Extract the [x, y] coordinate from the center of the cell holding the provided text.  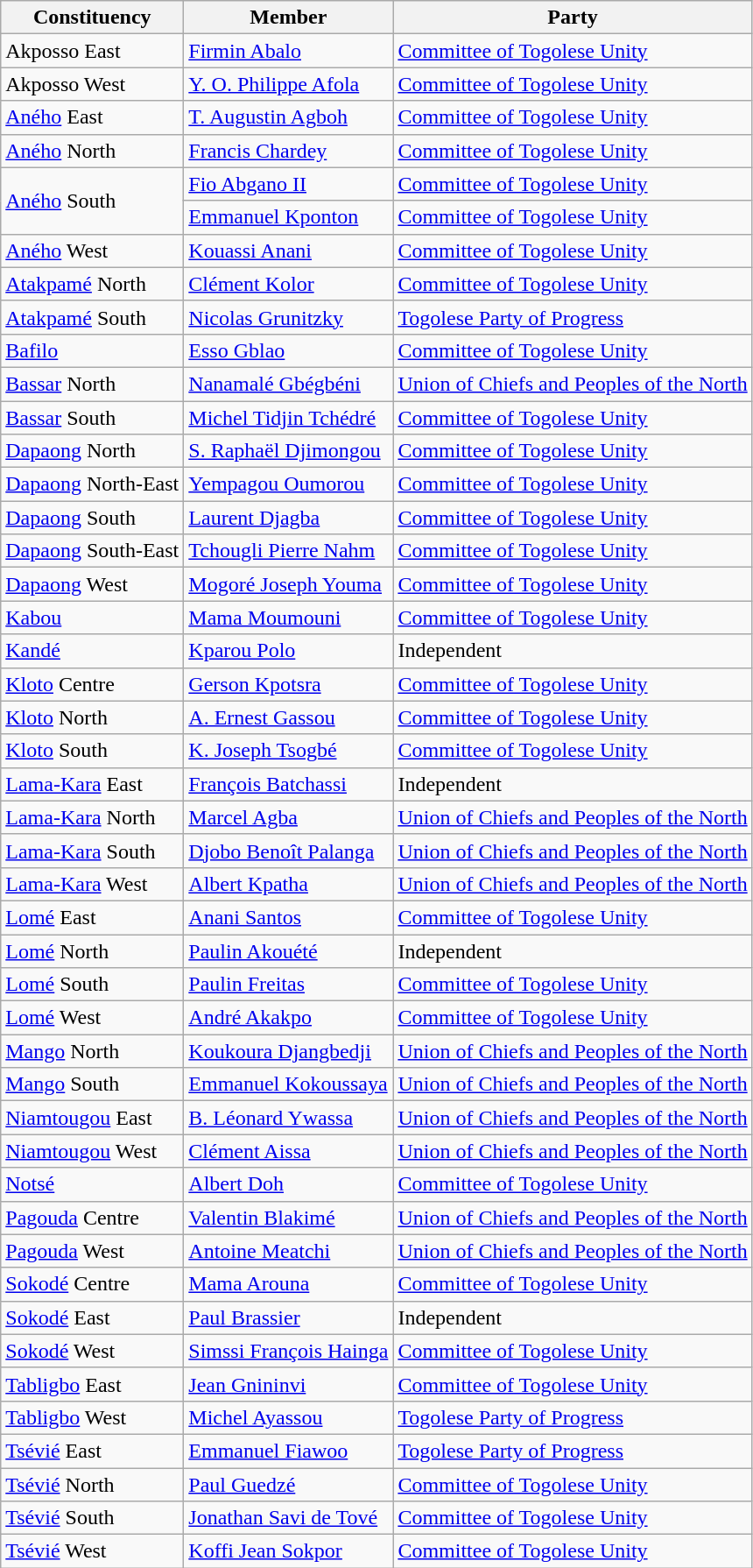
Dapaong North [93, 451]
Emmanuel Fiawoo [289, 1451]
Francis Chardey [289, 151]
François Batchassi [289, 784]
Niamtougou West [93, 1151]
Paulin Akouété [289, 950]
Sokodé East [93, 1317]
Sokodé Centre [93, 1284]
Kloto Centre [93, 684]
Albert Doh [289, 1184]
Yempagou Oumorou [289, 484]
Paul Brassier [289, 1317]
T. Augustin Agboh [289, 117]
Michel Ayassou [289, 1417]
Akposso East [93, 51]
Mogoré Joseph Youma [289, 584]
Emmanuel Kokoussaya [289, 1084]
Pagouda West [93, 1251]
Lama-Kara East [93, 784]
Paulin Freitas [289, 985]
Emmanuel Kponton [289, 217]
A. Ernest Gassou [289, 717]
Nicolas Grunitzky [289, 317]
B. Léonard Ywassa [289, 1118]
Tabligbo West [93, 1417]
Dapaong North-East [93, 484]
Nanamalé Gbégbéni [289, 384]
Aného East [93, 117]
Bassar North [93, 384]
Antoine Meatchi [289, 1251]
Koffi Jean Sokpor [289, 1551]
Party [573, 18]
Y. O. Philippe Afola [289, 84]
Anani Santos [289, 917]
K. Joseph Tsogbé [289, 751]
Constituency [93, 18]
Atakpamé North [93, 284]
Simssi François Hainga [289, 1351]
Paul Guedzé [289, 1485]
Lama-Kara North [93, 817]
Tsévié West [93, 1551]
Laurent Djagba [289, 518]
Lomé North [93, 950]
Jean Gnininvi [289, 1384]
Tchougli Pierre Nahm [289, 551]
Clément Kolor [289, 284]
Pagouda Centre [93, 1218]
Mama Moumouni [289, 618]
Lomé South [93, 985]
S. Raphaël Djimongou [289, 451]
Tsévié North [93, 1485]
Gerson Kpotsra [289, 684]
Mango North [93, 1051]
Kandé [93, 651]
Dapaong West [93, 584]
Lama-Kara West [93, 884]
Kloto South [93, 751]
Clément Aissa [289, 1151]
Aného South [93, 201]
Aného West [93, 251]
Dapaong South-East [93, 551]
Kabou [93, 618]
Esso Gblao [289, 350]
Bassar South [93, 418]
Kouassi Anani [289, 251]
Kparou Polo [289, 651]
Aného North [93, 151]
Akposso West [93, 84]
Albert Kpatha [289, 884]
Dapaong South [93, 518]
Kloto North [93, 717]
Lama-Kara South [93, 851]
Sokodé West [93, 1351]
Tsévié East [93, 1451]
Fio Abgano II [289, 184]
Mama Arouna [289, 1284]
Tsévié South [93, 1518]
Tabligbo East [93, 1384]
Firmin Abalo [289, 51]
Notsé [93, 1184]
Mango South [93, 1084]
Atakpamé South [93, 317]
Djobo Benoît Palanga [289, 851]
Valentin Blakimé [289, 1218]
Niamtougou East [93, 1118]
Lomé West [93, 1018]
André Akakpo [289, 1018]
Lomé East [93, 917]
Jonathan Savi de Tové [289, 1518]
Michel Tidjin Tchédré [289, 418]
Marcel Agba [289, 817]
Bafilo [93, 350]
Member [289, 18]
Koukoura Djangbedji [289, 1051]
